For the text-containing cell, return its midpoint in (x, y) coordinate format. 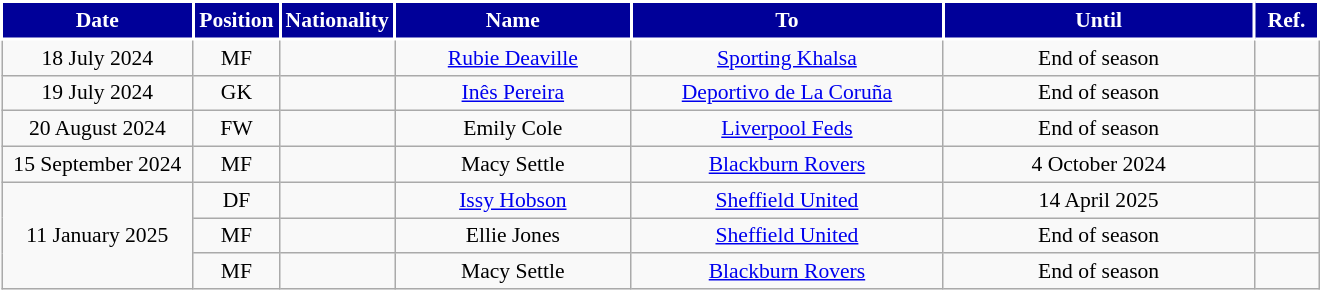
Position (236, 20)
15 September 2024 (98, 165)
Sporting Khalsa (787, 57)
To (787, 20)
FW (236, 129)
14 April 2025 (1099, 200)
DF (236, 200)
Ellie Jones (514, 236)
Liverpool Feds (787, 129)
Ref. (1286, 20)
Emily Cole (514, 129)
20 August 2024 (98, 129)
Nationality (338, 20)
11 January 2025 (98, 236)
Date (98, 20)
19 July 2024 (98, 93)
18 July 2024 (98, 57)
GK (236, 93)
4 October 2024 (1099, 165)
Rubie Deaville (514, 57)
Inês Pereira (514, 93)
Until (1099, 20)
Deportivo de La Coruña (787, 93)
Issy Hobson (514, 200)
Name (514, 20)
